Extract the [x, y] coordinate from the center of the cell holding the provided text.  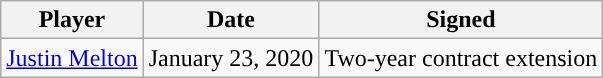
January 23, 2020 [231, 58]
Signed [461, 20]
Date [231, 20]
Two-year contract extension [461, 58]
Player [72, 20]
Justin Melton [72, 58]
